Search for the cell housing the specified text and yield its [X, Y] center coordinate. 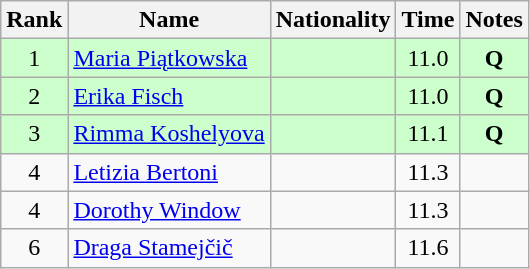
Name [169, 20]
Rank [34, 20]
Time [428, 20]
Notes [494, 20]
11.1 [428, 134]
Nationality [333, 20]
Maria Piątkowska [169, 58]
Draga Stamejčič [169, 248]
Erika Fisch [169, 96]
2 [34, 96]
1 [34, 58]
11.6 [428, 248]
Rimma Koshelyova [169, 134]
Dorothy Window [169, 210]
6 [34, 248]
3 [34, 134]
Letizia Bertoni [169, 172]
